From the cell containing the given text, extract its center point as [X, Y] coordinate. 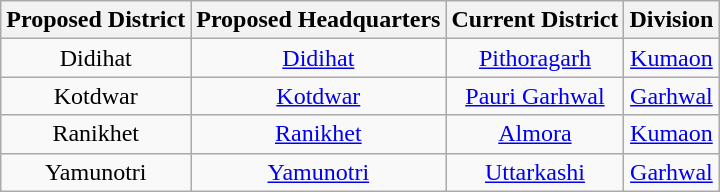
Proposed District [96, 20]
Current District [535, 20]
Pithoragarh [535, 58]
Proposed Headquarters [318, 20]
Uttarkashi [535, 172]
Pauri Garhwal [535, 96]
Almora [535, 134]
Division [672, 20]
